Detect which cell encompasses the target text, then output its (X, Y) center coordinate. 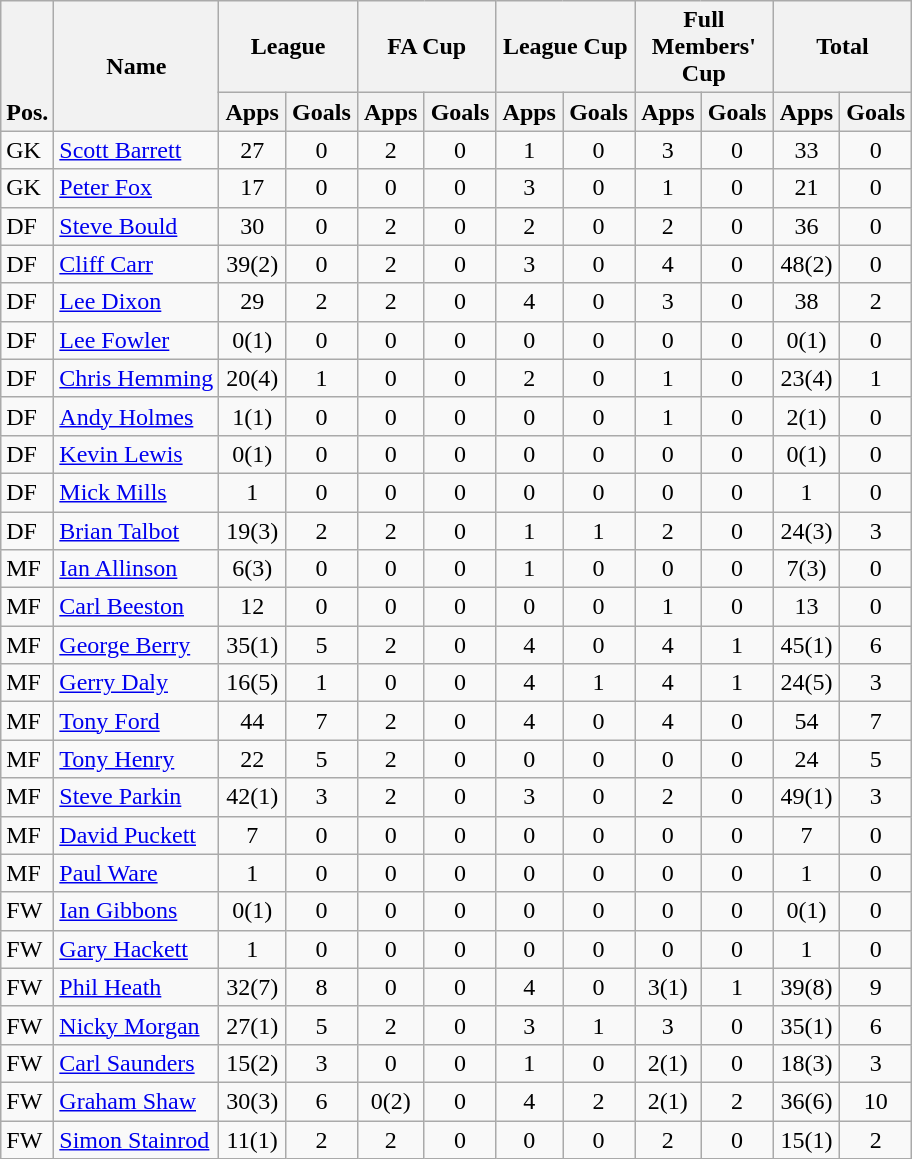
Ian Gibbons (136, 911)
32(7) (252, 987)
Total (842, 47)
George Berry (136, 645)
10 (876, 1101)
FA Cup (426, 47)
9 (876, 987)
Carl Saunders (136, 1063)
Cliff Carr (136, 264)
21 (806, 188)
David Puckett (136, 835)
20(4) (252, 378)
44 (252, 721)
8 (321, 987)
49(1) (806, 797)
38 (806, 302)
Scott Barrett (136, 150)
League (288, 47)
7(3) (806, 569)
Pos. (28, 66)
15(1) (806, 1139)
48(2) (806, 264)
23(4) (806, 378)
39(8) (806, 987)
39(2) (252, 264)
36(6) (806, 1101)
Carl Beeston (136, 607)
17 (252, 188)
36 (806, 226)
Ian Allinson (136, 569)
29 (252, 302)
0(2) (390, 1101)
Nicky Morgan (136, 1025)
15(2) (252, 1063)
24 (806, 759)
13 (806, 607)
Paul Ware (136, 873)
Peter Fox (136, 188)
Chris Hemming (136, 378)
45(1) (806, 645)
19(3) (252, 531)
30(3) (252, 1101)
6(3) (252, 569)
24(5) (806, 683)
Phil Heath (136, 987)
22 (252, 759)
Lee Dixon (136, 302)
Tony Henry (136, 759)
54 (806, 721)
33 (806, 150)
42(1) (252, 797)
League Cup (566, 47)
Brian Talbot (136, 531)
Simon Stainrod (136, 1139)
Kevin Lewis (136, 454)
24(3) (806, 531)
Gary Hackett (136, 949)
Mick Mills (136, 492)
Steve Bould (136, 226)
Full Members' Cup (704, 47)
1(1) (252, 416)
27(1) (252, 1025)
16(5) (252, 683)
Gerry Daly (136, 683)
Steve Parkin (136, 797)
12 (252, 607)
Graham Shaw (136, 1101)
Andy Holmes (136, 416)
Tony Ford (136, 721)
11(1) (252, 1139)
Lee Fowler (136, 340)
3(1) (668, 987)
30 (252, 226)
18(3) (806, 1063)
Name (136, 66)
27 (252, 150)
